Identify which cell holds the provided text, then report its (X, Y) central coordinate. 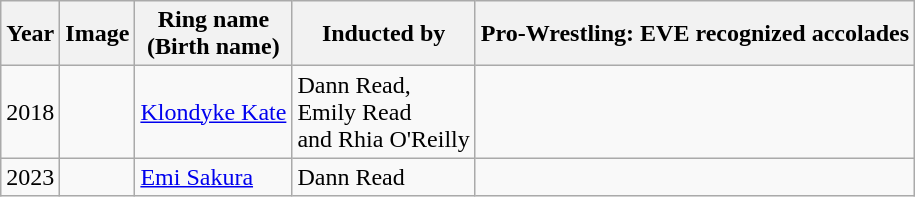
Dann Read (384, 177)
Year (30, 34)
2018 (30, 112)
Dann Read,Emily Readand Rhia O'Reilly (384, 112)
Inducted by (384, 34)
Image (98, 34)
Klondyke Kate (214, 112)
2023 (30, 177)
Emi Sakura (214, 177)
Pro-Wrestling: EVE recognized accolades (694, 34)
Ring name(Birth name) (214, 34)
